Output the (x, y) coordinate of the center of the cell containing the given text.  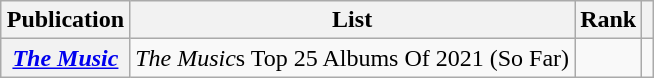
Publication (65, 20)
Rank (608, 20)
List (352, 20)
The Music (65, 58)
The Musics Top 25 Albums Of 2021 (So Far) (352, 58)
